Pinpoint the cell where the given text exists, returning its [x, y] midpoint coordinate. 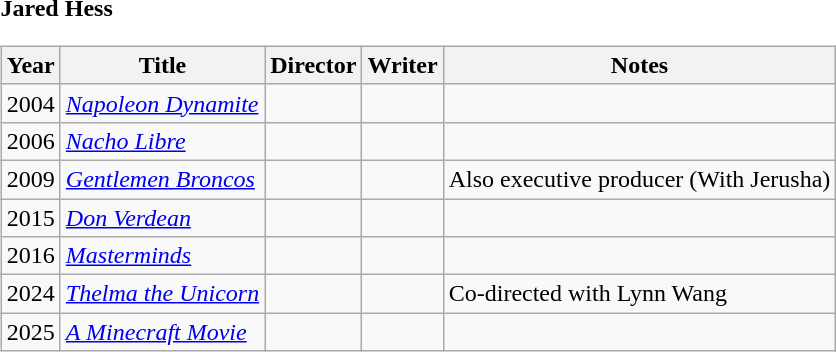
Don Verdean [162, 217]
2024 [30, 294]
Also executive producer (With Jerusha) [640, 179]
2015 [30, 217]
A Minecraft Movie [162, 332]
2016 [30, 256]
Title [162, 65]
Masterminds [162, 256]
Thelma the Unicorn [162, 294]
Nacho Libre [162, 141]
Gentlemen Broncos [162, 179]
2004 [30, 103]
2009 [30, 179]
Co-directed with Lynn Wang [640, 294]
Writer [402, 65]
Napoleon Dynamite [162, 103]
2006 [30, 141]
Year [30, 65]
Director [314, 65]
Notes [640, 65]
2025 [30, 332]
